Provide the [X, Y] coordinate of the cell's center where the given text is located.  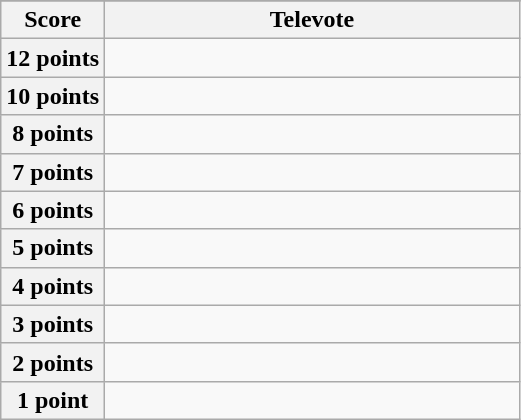
6 points [53, 210]
12 points [53, 58]
10 points [53, 96]
Televote [312, 20]
8 points [53, 134]
3 points [53, 324]
5 points [53, 248]
1 point [53, 400]
2 points [53, 362]
7 points [53, 172]
Score [53, 20]
4 points [53, 286]
